Detect which cell encompasses the target text, then output its [x, y] center coordinate. 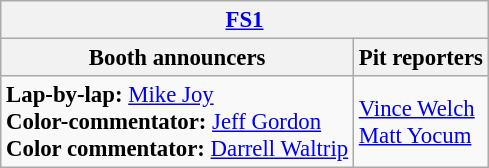
Vince WelchMatt Yocum [420, 122]
Booth announcers [178, 58]
FS1 [245, 20]
Lap-by-lap: Mike JoyColor-commentator: Jeff GordonColor commentator: Darrell Waltrip [178, 122]
Pit reporters [420, 58]
